Identify which cell holds the provided text, then report its [x, y] central coordinate. 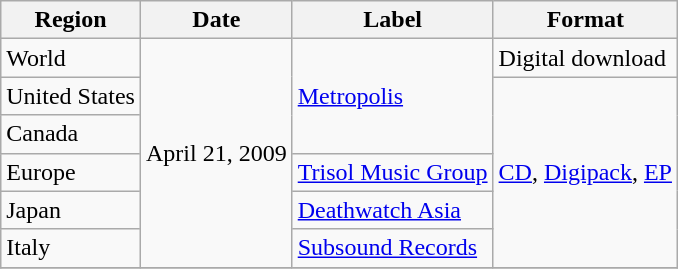
Label [392, 20]
Europe [71, 172]
World [71, 58]
April 21, 2009 [216, 153]
Metropolis [392, 96]
Digital download [585, 58]
Subsound Records [392, 248]
Trisol Music Group [392, 172]
Japan [71, 210]
Canada [71, 134]
CD, Digipack, EP [585, 172]
Region [71, 20]
Date [216, 20]
Italy [71, 248]
Deathwatch Asia [392, 210]
Format [585, 20]
United States [71, 96]
